Scan for the cell matching the given text and deliver its (X, Y) coordinate at center. 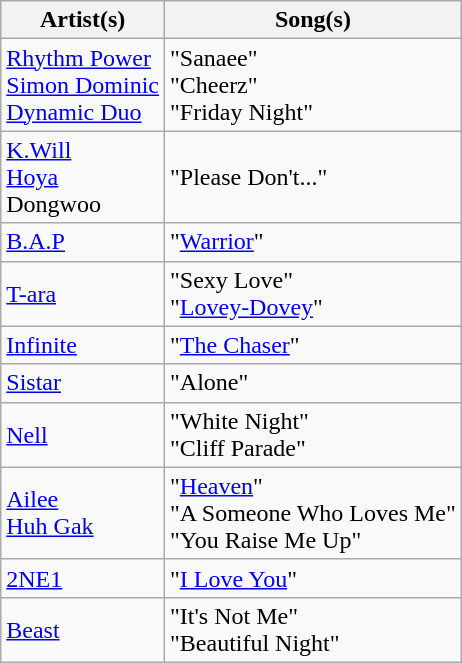
"White Night""Cliff Parade" (312, 434)
"It's Not Me""Beautiful Night" (312, 630)
K.WillHoyaDongwoo (83, 177)
T-ara (83, 294)
Artist(s) (83, 20)
"Warrior" (312, 242)
Beast (83, 630)
B.A.P (83, 242)
"The Chaser" (312, 345)
"Sexy Love""Lovey-Dovey" (312, 294)
"Heaven""A Someone Who Loves Me""You Raise Me Up" (312, 513)
Song(s) (312, 20)
Rhythm PowerSimon DominicDynamic Duo (83, 85)
Sistar (83, 383)
"Please Don't..." (312, 177)
Nell (83, 434)
AileeHuh Gak (83, 513)
Infinite (83, 345)
2NE1 (83, 578)
"Sanaee""Cheerz""Friday Night" (312, 85)
"Alone" (312, 383)
"I Love You" (312, 578)
